Return (X, Y) of the center of cell containing provided text 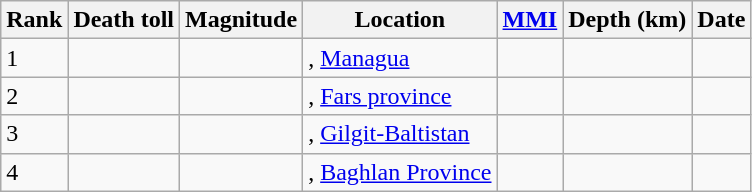
, Managua (400, 58)
1 (34, 58)
Death toll (124, 20)
Magnitude (242, 20)
2 (34, 96)
, Gilgit-Baltistan (400, 134)
Depth (km) (628, 20)
3 (34, 134)
, Fars province (400, 96)
Date (722, 20)
4 (34, 172)
MMI (530, 20)
Rank (34, 20)
Location (400, 20)
, Baghlan Province (400, 172)
